Return the [X, Y] coordinate for the center point of the cell that contains the specified text.  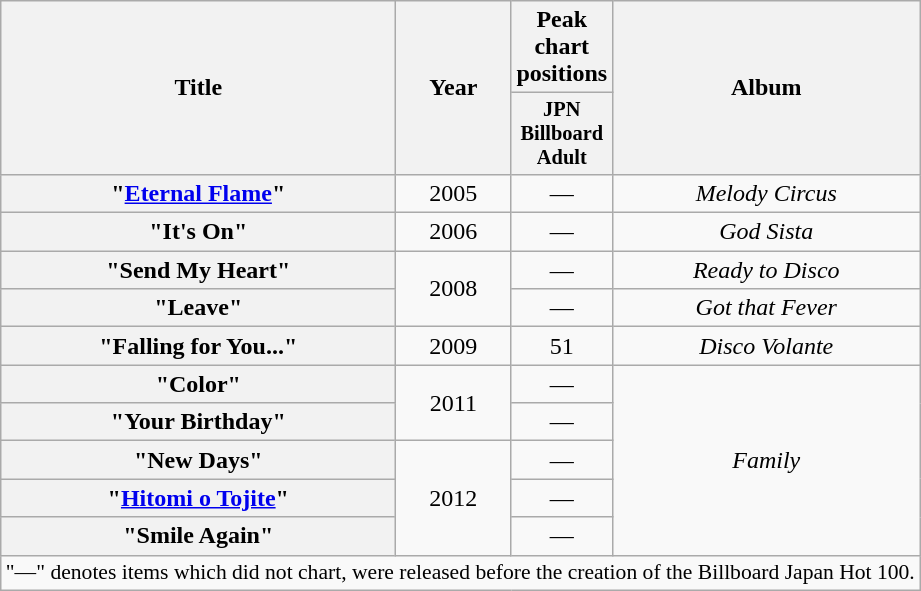
2006 [454, 232]
Ready to Disco [766, 270]
"Hitomi o Tojite" [198, 498]
Title [198, 88]
"Leave" [198, 308]
Melody Circus [766, 193]
"Falling for You..." [198, 346]
JPNBillboardAdult [562, 134]
"Send My Heart" [198, 270]
"—" denotes items which did not chart, were released before the creation of the Billboard Japan Hot 100. [460, 573]
51 [562, 346]
2005 [454, 193]
Got that Fever [766, 308]
"It's On" [198, 232]
2009 [454, 346]
Family [766, 460]
"Eternal Flame" [198, 193]
Year [454, 88]
"Your Birthday" [198, 422]
God Sista [766, 232]
"Color" [198, 384]
Disco Volante [766, 346]
"Smile Again" [198, 536]
2008 [454, 289]
2011 [454, 403]
"New Days" [198, 460]
2012 [454, 498]
Album [766, 88]
Peak chart positions [562, 47]
